From the cell containing the given text, extract its center point as (x, y) coordinate. 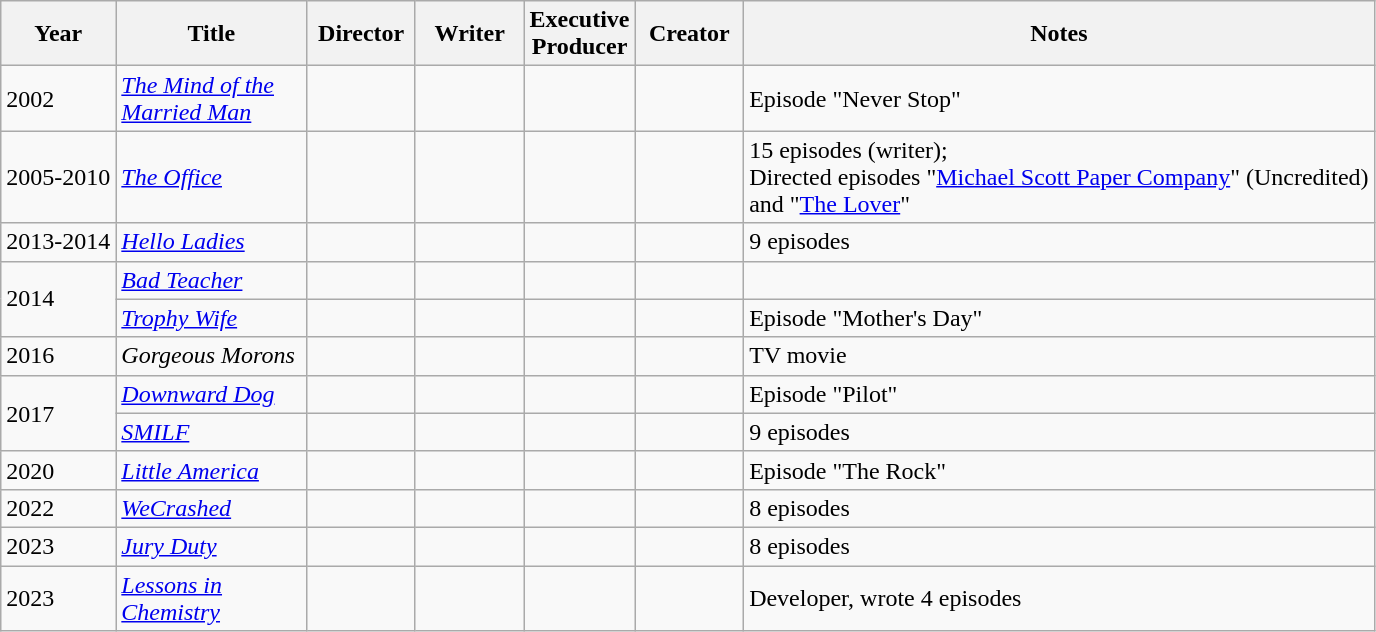
2020 (58, 470)
Trophy Wife (212, 318)
Little America (212, 470)
Jury Duty (212, 546)
2017 (58, 413)
2014 (58, 299)
2022 (58, 508)
2005-2010 (58, 177)
2013-2014 (58, 242)
Writer (470, 34)
The Office (212, 177)
Developer, wrote 4 episodes (1059, 598)
Creator (690, 34)
Title (212, 34)
Year (58, 34)
Notes (1059, 34)
WeCrashed (212, 508)
2016 (58, 356)
SMILF (212, 432)
Episode "Pilot" (1059, 394)
2002 (58, 98)
Downward Dog (212, 394)
Episode "The Rock" (1059, 470)
Episode "Mother's Day" (1059, 318)
Director (362, 34)
Lessons in Chemistry (212, 598)
Gorgeous Morons (212, 356)
ExecutiveProducer (580, 34)
Hello Ladies (212, 242)
The Mind of the Married Man (212, 98)
TV movie (1059, 356)
Bad Teacher (212, 280)
15 episodes (writer);Directed episodes "Michael Scott Paper Company" (Uncredited)and "The Lover" (1059, 177)
Episode "Never Stop" (1059, 98)
